Determine the [X, Y] coordinate at the center of the cell enclosing the given text.  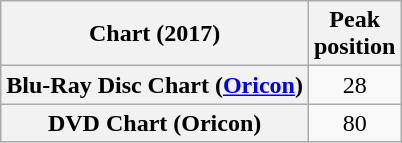
DVD Chart (Oricon) [155, 123]
Blu-Ray Disc Chart (Oricon) [155, 85]
Chart (2017) [155, 34]
80 [354, 123]
28 [354, 85]
Peak position [354, 34]
